Search for the cell housing the specified text and yield its [x, y] center coordinate. 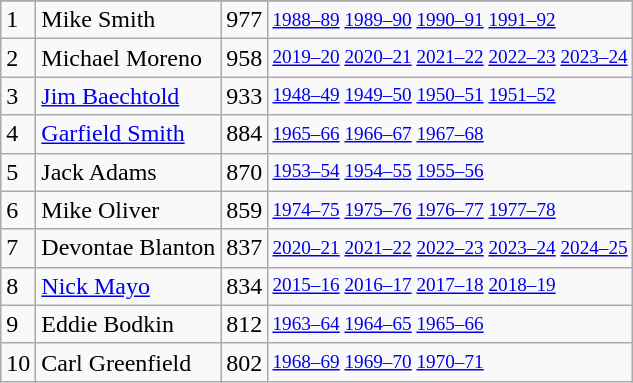
884 [244, 134]
9 [18, 324]
834 [244, 286]
10 [18, 362]
1974–75 1975–76 1976–77 1977–78 [450, 210]
Eddie Bodkin [128, 324]
3 [18, 96]
Mike Smith [128, 20]
859 [244, 210]
837 [244, 248]
Devontae Blanton [128, 248]
Jim Baechtold [128, 96]
2020–21 2021–22 2022–23 2023–24 2024–25 [450, 248]
Nick Mayo [128, 286]
977 [244, 20]
Jack Adams [128, 172]
1965–66 1966–67 1967–68 [450, 134]
Carl Greenfield [128, 362]
1948–49 1949–50 1950–51 1951–52 [450, 96]
1988–89 1989–90 1990–91 1991–92 [450, 20]
Michael Moreno [128, 58]
Garfield Smith [128, 134]
5 [18, 172]
6 [18, 210]
2019–20 2020–21 2021–22 2022–23 2023–24 [450, 58]
958 [244, 58]
7 [18, 248]
2 [18, 58]
1963–64 1964–65 1965–66 [450, 324]
Mike Oliver [128, 210]
1953–54 1954–55 1955–56 [450, 172]
802 [244, 362]
812 [244, 324]
1968–69 1969–70 1970–71 [450, 362]
1 [18, 20]
2015–16 2016–17 2017–18 2018–19 [450, 286]
4 [18, 134]
8 [18, 286]
870 [244, 172]
933 [244, 96]
